Output the (X, Y) coordinate of the center of the cell containing the given text.  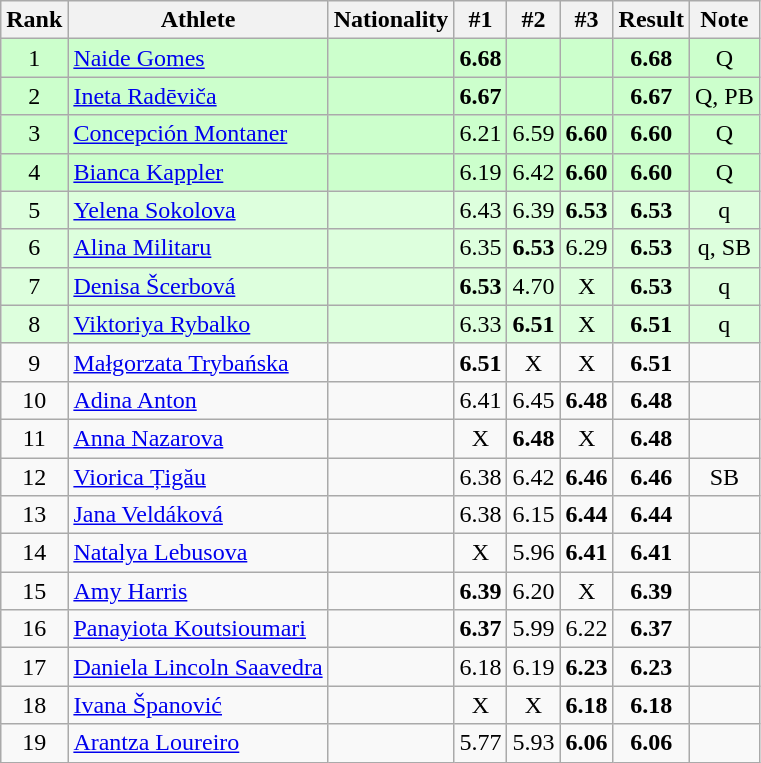
Daniela Lincoln Saavedra (198, 667)
6.59 (534, 134)
Concepción Montaner (198, 134)
9 (34, 362)
#1 (480, 20)
17 (34, 667)
16 (34, 629)
Adina Anton (198, 400)
11 (34, 438)
7 (34, 286)
14 (34, 553)
4.70 (534, 286)
Nationality (391, 20)
6.22 (586, 629)
2 (34, 96)
Amy Harris (198, 591)
Anna Nazarova (198, 438)
8 (34, 324)
Yelena Sokolova (198, 210)
5.77 (480, 743)
Bianca Kappler (198, 172)
6 (34, 248)
12 (34, 477)
Arantza Loureiro (198, 743)
Jana Veldáková (198, 515)
5.93 (534, 743)
Ineta Radēviča (198, 96)
6.15 (534, 515)
#3 (586, 20)
6.43 (480, 210)
13 (34, 515)
Athlete (198, 20)
6.33 (480, 324)
#2 (534, 20)
Result (651, 20)
SB (724, 477)
Rank (34, 20)
6.29 (586, 248)
1 (34, 58)
6.35 (480, 248)
19 (34, 743)
Panayiota Koutsioumari (198, 629)
Q, PB (724, 96)
15 (34, 591)
4 (34, 172)
5 (34, 210)
Małgorzata Trybańska (198, 362)
Alina Militaru (198, 248)
6.45 (534, 400)
Naide Gomes (198, 58)
3 (34, 134)
10 (34, 400)
5.96 (534, 553)
6.20 (534, 591)
6.21 (480, 134)
Viktoriya Rybalko (198, 324)
Note (724, 20)
Viorica Țigău (198, 477)
Denisa Šcerbová (198, 286)
Natalya Lebusova (198, 553)
5.99 (534, 629)
q, SB (724, 248)
Ivana Španović (198, 705)
18 (34, 705)
